For the text-containing cell, return its midpoint in [x, y] coordinate format. 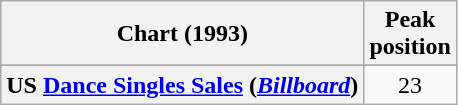
23 [410, 85]
Peakposition [410, 34]
US Dance Singles Sales (Billboard) [182, 85]
Chart (1993) [182, 34]
